Locate the cell with the specified text and output its (X, Y) center coordinate. 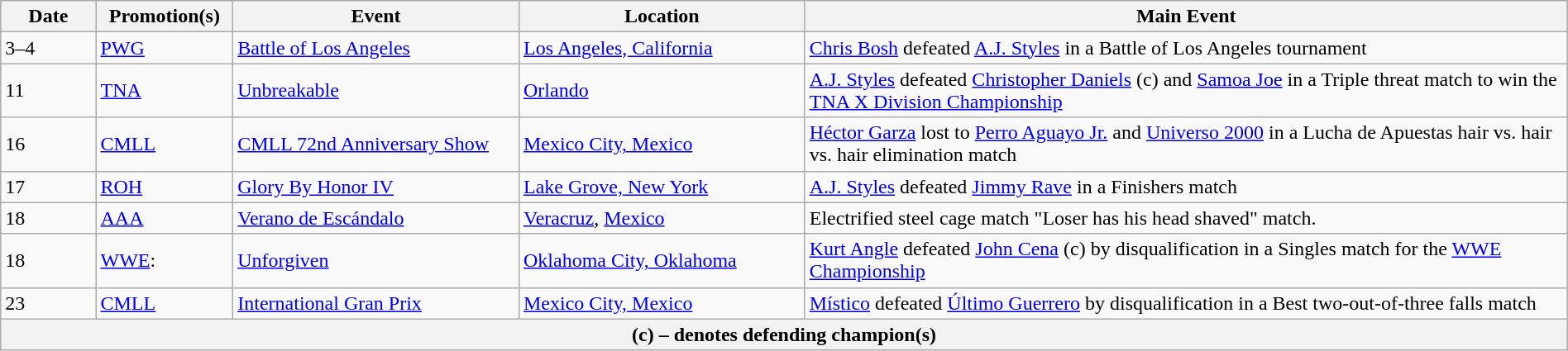
23 (48, 303)
Glory By Honor IV (376, 187)
Electrified steel cage match "Loser has his head shaved" match. (1186, 218)
Místico defeated Último Guerrero by disqualification in a Best two-out-of-three falls match (1186, 303)
(c) – denotes defending champion(s) (784, 334)
Date (48, 17)
Main Event (1186, 17)
Verano de Escándalo (376, 218)
Unbreakable (376, 91)
Orlando (662, 91)
ROH (165, 187)
Veracruz, Mexico (662, 218)
Kurt Angle defeated John Cena (c) by disqualification in a Singles match for the WWE Championship (1186, 261)
A.J. Styles defeated Jimmy Rave in a Finishers match (1186, 187)
WWE: (165, 261)
Event (376, 17)
CMLL 72nd Anniversary Show (376, 144)
17 (48, 187)
Promotion(s) (165, 17)
3–4 (48, 48)
16 (48, 144)
Unforgiven (376, 261)
Location (662, 17)
International Gran Prix (376, 303)
11 (48, 91)
Oklahoma City, Oklahoma (662, 261)
PWG (165, 48)
A.J. Styles defeated Christopher Daniels (c) and Samoa Joe in a Triple threat match to win the TNA X Division Championship (1186, 91)
Los Angeles, California (662, 48)
Héctor Garza lost to Perro Aguayo Jr. and Universo 2000 in a Lucha de Apuestas hair vs. hair vs. hair elimination match (1186, 144)
Lake Grove, New York (662, 187)
Chris Bosh defeated A.J. Styles in a Battle of Los Angeles tournament (1186, 48)
TNA (165, 91)
AAA (165, 218)
Battle of Los Angeles (376, 48)
